Extract the (x, y) coordinate from the center of the cell holding the provided text.  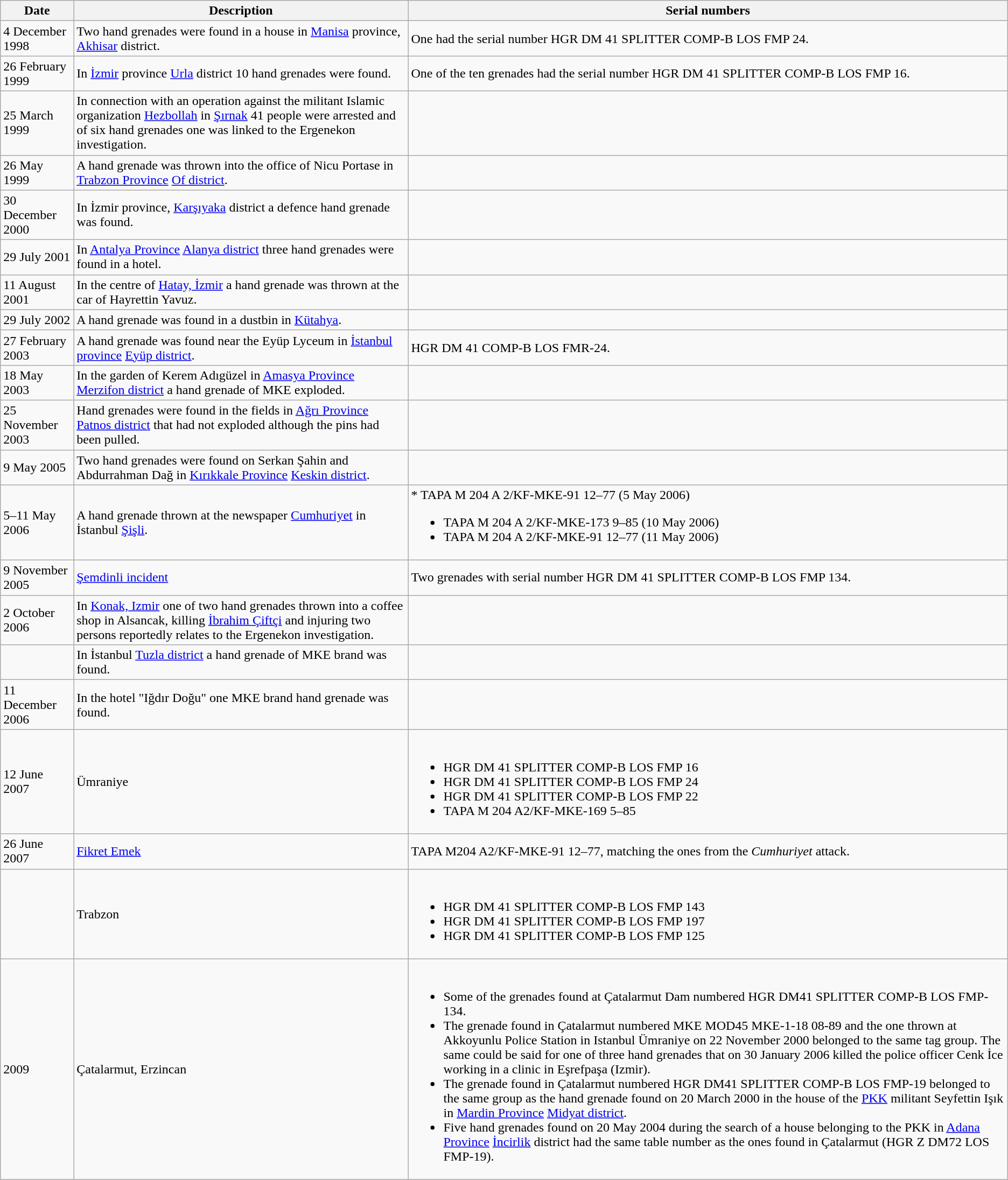
27 February 2003 (37, 348)
In Antalya Province Alanya district three hand grenades were found in a hotel. (241, 257)
25 March 1999 (37, 123)
2009 (37, 1069)
26 June 2007 (37, 852)
In İstanbul Tuzla district a hand grenade of MKE brand was found. (241, 662)
HGR DM 41 SPLITTER COMP-B LOS FMP 143HGR DM 41 SPLITTER COMP-B LOS FMP 197HGR DM 41 SPLITTER COMP-B LOS FMP 125 (708, 914)
Serial numbers (708, 11)
Two hand grenades were found on Serkan Şahin and Abdurrahman Dağ in Kırıkkale Province Keskin district. (241, 467)
Date (37, 11)
Hand grenades were found in the fields in Ağrı Province Patnos district that had not exploded although the pins had been pulled. (241, 425)
26 May 1999 (37, 172)
Trabzon (241, 914)
25 November 2003 (37, 425)
In the hotel "Iğdır Doğu" one MKE brand hand grenade was found. (241, 705)
Two hand grenades were found in a house in Manisa province, Akhisar district. (241, 39)
In İzmir province, Karşıyaka district a defence hand grenade was found. (241, 215)
Two grenades with serial number HGR DM 41 SPLITTER COMP-B LOS FMP 134. (708, 578)
29 July 2002 (37, 320)
30 December 2000 (37, 215)
12 June 2007 (37, 782)
In İzmir province Urla district 10 hand grenades were found. (241, 73)
In the garden of Kerem Adıgüzel in Amasya Province Merzifon district a hand grenade of MKE exploded. (241, 382)
A hand grenade was found in a dustbin in Kütahya. (241, 320)
18 May 2003 (37, 382)
Ümraniye (241, 782)
2 October 2006 (37, 620)
Fikret Emek (241, 852)
A hand grenade was found near the Eyüp Lyceum in İstanbul province Eyüp district. (241, 348)
11 August 2001 (37, 292)
A hand grenade was thrown into the office of Nicu Portase in Trabzon Province Of district. (241, 172)
Şemdinli incident (241, 578)
TAPA M204 A2/KF-MKE-91 12–77, matching the ones from the Cumhuriyet attack. (708, 852)
26 February 1999 (37, 73)
* TAPA M 204 A 2/KF-MKE-91 12–77 (5 May 2006)TAPA M 204 A 2/KF-MKE-173 9–85 (10 May 2006)TAPA M 204 A 2/KF-MKE-91 12–77 (11 May 2006) (708, 523)
9 May 2005 (37, 467)
Çatalarmut, Erzincan (241, 1069)
In the centre of Hatay, İzmir a hand grenade was thrown at the car of Hayrettin Yavuz. (241, 292)
HGR DM 41 COMP-B LOS FMR-24. (708, 348)
Description (241, 11)
11 December 2006 (37, 705)
5–11 May 2006 (37, 523)
One of the ten grenades had the serial number HGR DM 41 SPLITTER COMP-B LOS FMP 16. (708, 73)
4 December 1998 (37, 39)
9 November 2005 (37, 578)
29 July 2001 (37, 257)
HGR DM 41 SPLITTER COMP-B LOS FMP 16HGR DM 41 SPLITTER COMP-B LOS FMP 24HGR DM 41 SPLITTER COMP-B LOS FMP 22TAPA M 204 A2/KF-MKE-169 5–85 (708, 782)
A hand grenade thrown at the newspaper Cumhuriyet in İstanbul Şişli. (241, 523)
One had the serial number HGR DM 41 SPLITTER COMP-B LOS FMP 24. (708, 39)
